Pinpoint the cell where the given text exists, returning its [x, y] midpoint coordinate. 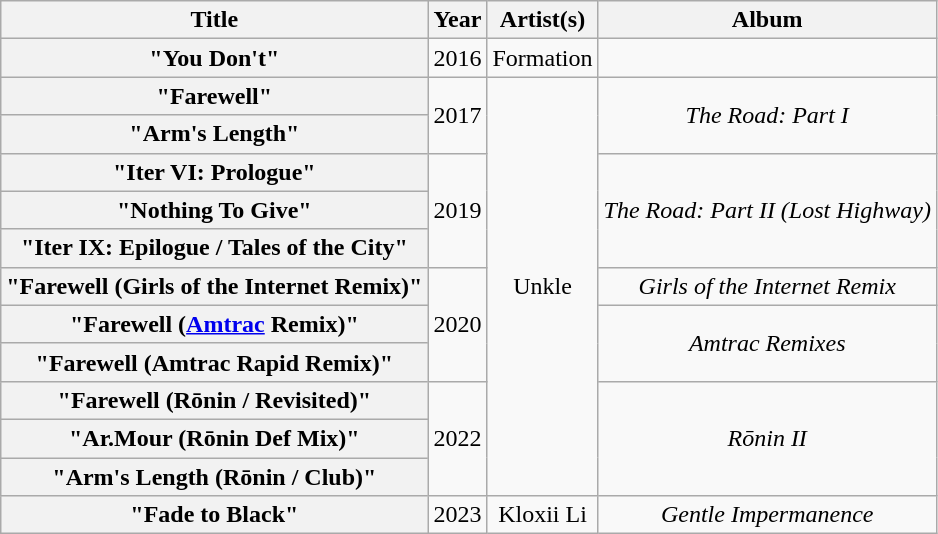
"Fade to Black" [214, 515]
The Road: Part I [767, 115]
The Road: Part II (Lost Highway) [767, 210]
Amtrac Remixes [767, 343]
Year [458, 20]
"Nothing To Give" [214, 210]
"Farewell" [214, 96]
Album [767, 20]
2016 [458, 58]
2022 [458, 438]
"Arm's Length" [214, 134]
Kloxii Li [542, 515]
"Farewell (Girls of the Internet Remix)" [214, 286]
2017 [458, 115]
"Iter VI: Prologue" [214, 172]
Formation [542, 58]
Artist(s) [542, 20]
Rōnin II [767, 438]
2019 [458, 210]
"You Don't" [214, 58]
Title [214, 20]
Unkle [542, 286]
"Farewell (Amtrac Remix)" [214, 324]
2023 [458, 515]
"Arm's Length (Rōnin / Club)" [214, 477]
"Farewell (Rōnin / Revisited)" [214, 400]
Girls of the Internet Remix [767, 286]
"Iter IX: Epilogue / Tales of the City" [214, 248]
"Ar.Mour (Rōnin Def Mix)" [214, 438]
Gentle Impermanence [767, 515]
2020 [458, 324]
"Farewell (Amtrac Rapid Remix)" [214, 362]
